Provide the [X, Y] coordinate of the cell's center where the given text is located.  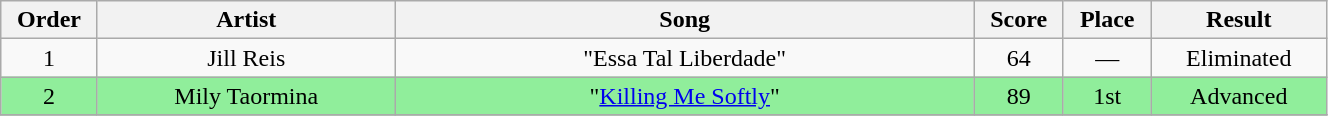
1st [1107, 96]
Mily Taormina [246, 96]
1 [49, 58]
Advanced [1238, 96]
Jill Reis [246, 58]
2 [49, 96]
Score [1018, 20]
Place [1107, 20]
"Essa Tal Liberdade" [684, 58]
64 [1018, 58]
Song [684, 20]
Order [49, 20]
89 [1018, 96]
"Killing Me Softly" [684, 96]
Eliminated [1238, 58]
Result [1238, 20]
— [1107, 58]
Artist [246, 20]
